Return the (X, Y) coordinate for the center point of the cell that contains the specified text.  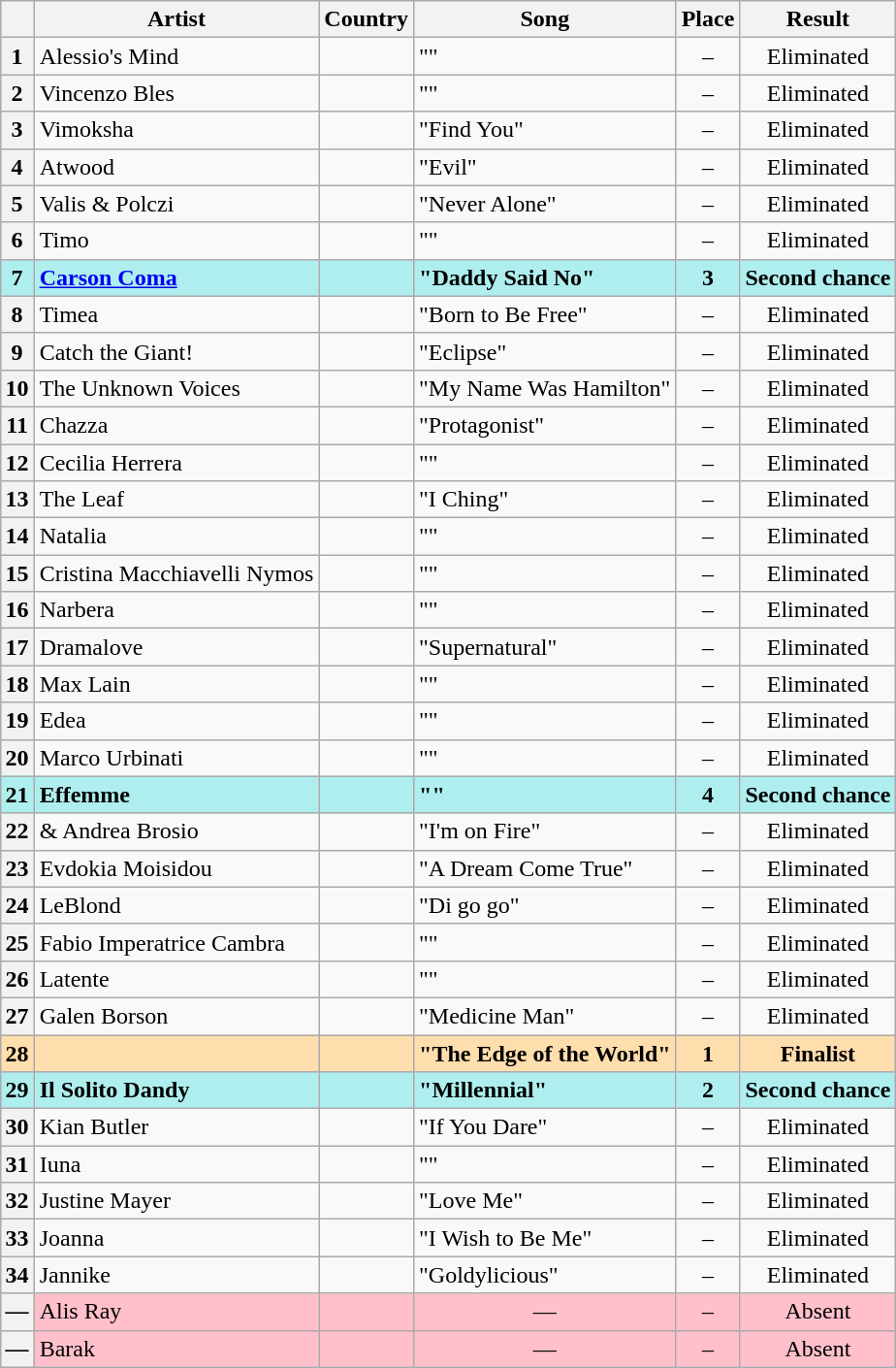
Edea (176, 721)
"I'm on Fire" (545, 831)
Timea (176, 314)
16 (17, 610)
31 (17, 1164)
"Eclipse" (545, 351)
Vincenzo Bles (176, 93)
Cristina Macchiavelli Nymos (176, 573)
32 (17, 1201)
"My Name Was Hamilton" (545, 388)
Marco Urbinati (176, 758)
"Born to Be Free" (545, 314)
The Leaf (176, 500)
Natalia (176, 537)
"Di go go" (545, 905)
22 (17, 831)
LeBlond (176, 905)
The Unknown Voices (176, 388)
21 (17, 795)
26 (17, 979)
Narbera (176, 610)
Carson Coma (176, 277)
Jannike (176, 1275)
"Protagonist" (545, 425)
Kian Butler (176, 1127)
"Supernatural" (545, 647)
28 (17, 1053)
33 (17, 1238)
Justine Mayer (176, 1201)
15 (17, 573)
Dramalove (176, 647)
Vimoksha (176, 130)
"Millennial" (545, 1091)
Valis & Polczi (176, 204)
Atwood (176, 167)
Iuna (176, 1164)
"Medicine Man" (545, 1016)
Place (708, 19)
30 (17, 1127)
"Goldylicious" (545, 1275)
23 (17, 868)
"Find You" (545, 130)
Effemme (176, 795)
25 (17, 942)
8 (17, 314)
29 (17, 1091)
Alessio's Mind (176, 56)
Country (367, 19)
Latente (176, 979)
"Daddy Said No" (545, 277)
"If You Dare" (545, 1127)
Max Lain (176, 684)
12 (17, 463)
Chazza (176, 425)
Evdokia Moisidou (176, 868)
10 (17, 388)
11 (17, 425)
14 (17, 537)
Catch the Giant! (176, 351)
Finalist (818, 1053)
17 (17, 647)
9 (17, 351)
Cecilia Herrera (176, 463)
7 (17, 277)
Result (818, 19)
Song (545, 19)
Galen Borson (176, 1016)
Joanna (176, 1238)
20 (17, 758)
34 (17, 1275)
27 (17, 1016)
& Andrea Brosio (176, 831)
24 (17, 905)
13 (17, 500)
Alis Ray (176, 1312)
"Never Alone" (545, 204)
5 (17, 204)
"Evil" (545, 167)
Barak (176, 1349)
"The Edge of the World" (545, 1053)
Il Solito Dandy (176, 1091)
Fabio Imperatrice Cambra (176, 942)
Artist (176, 19)
"I Ching" (545, 500)
19 (17, 721)
"Love Me" (545, 1201)
"A Dream Come True" (545, 868)
"I Wish to Be Me" (545, 1238)
18 (17, 684)
6 (17, 241)
Timo (176, 241)
